Pinpoint the cell where the given text exists, returning its [X, Y] midpoint coordinate. 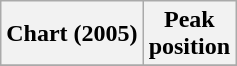
Peakposition [189, 34]
Chart (2005) [72, 34]
